Output the (x, y) coordinate of the center of the cell containing the given text.  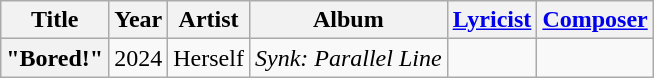
Year (138, 20)
2024 (138, 58)
Composer (595, 20)
Synk: Parallel Line (348, 58)
Artist (209, 20)
Lyricist (492, 20)
Album (348, 20)
"Bored!" (55, 58)
Herself (209, 58)
Title (55, 20)
